For the text-containing cell, return its midpoint in (x, y) coordinate format. 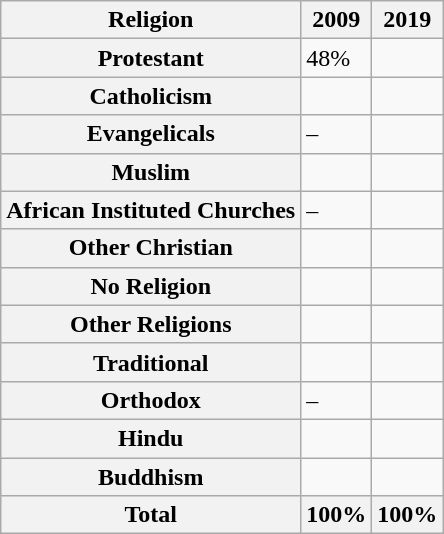
48% (336, 58)
No Religion (151, 286)
Religion (151, 20)
Hindu (151, 438)
2019 (408, 20)
2009 (336, 20)
Catholicism (151, 96)
Buddhism (151, 477)
Protestant (151, 58)
Evangelicals (151, 134)
Other Religions (151, 324)
Orthodox (151, 400)
Total (151, 515)
African Instituted Churches (151, 210)
Traditional (151, 362)
Muslim (151, 172)
Other Christian (151, 248)
